Return [X, Y] of the center of cell containing provided text 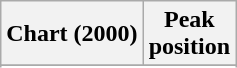
Chart (2000) [72, 34]
Peakposition [189, 34]
